Scan for the cell matching the given text and deliver its [X, Y] coordinate at center. 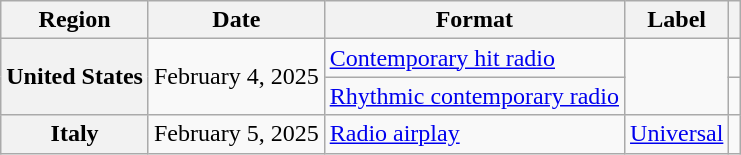
Date [236, 20]
Rhythmic contemporary radio [474, 96]
February 4, 2025 [236, 77]
Region [75, 20]
Italy [75, 134]
February 5, 2025 [236, 134]
Radio airplay [474, 134]
Format [474, 20]
United States [75, 77]
Universal [677, 134]
Label [677, 20]
Contemporary hit radio [474, 58]
